From the cell containing the given text, extract its center point as (x, y) coordinate. 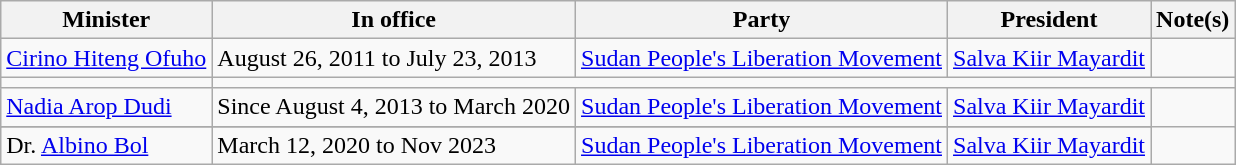
Dr. Albino Bol (106, 145)
Party (762, 20)
Cirino Hiteng Ofuho (106, 58)
Nadia Arop Dudi (106, 107)
August 26, 2011 to July 23, 2013 (394, 58)
In office (394, 20)
March 12, 2020 to Nov 2023 (394, 145)
Minister (106, 20)
President (1050, 20)
Since August 4, 2013 to March 2020 (394, 107)
Note(s) (1193, 20)
